Search for the cell housing the specified text and yield its (x, y) center coordinate. 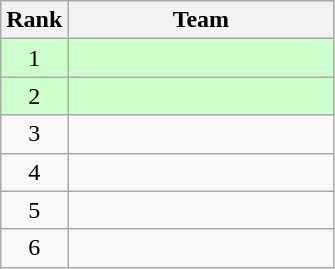
4 (34, 172)
Team (201, 20)
3 (34, 134)
5 (34, 210)
6 (34, 248)
2 (34, 96)
1 (34, 58)
Rank (34, 20)
